Find where the given text appears and provide that cell's center as [x, y] coordinate. 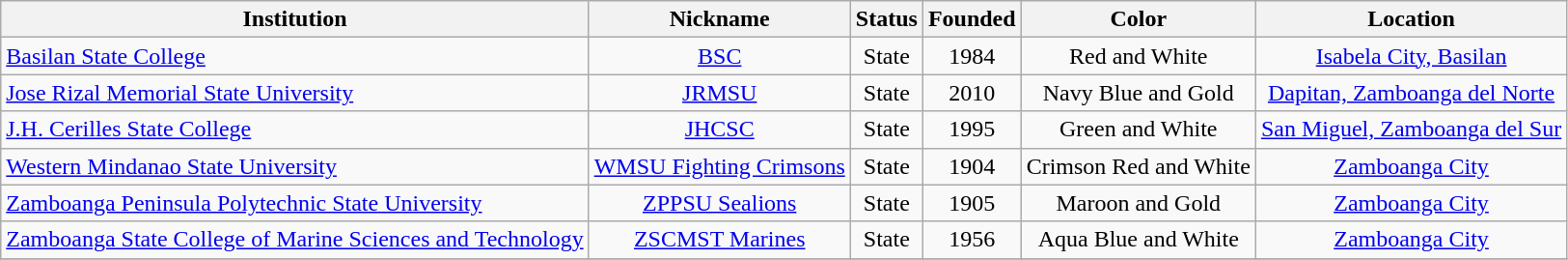
1905 [972, 203]
JRMSU [720, 93]
Founded [972, 19]
Nickname [720, 19]
Maroon and Gold [1139, 203]
J.H. Cerilles State College [295, 130]
Color [1139, 19]
Red and White [1139, 56]
Green and White [1139, 130]
BSC [720, 56]
Western Mindanao State University [295, 166]
WMSU Fighting Crimsons [720, 166]
ZSCMST Marines [720, 240]
Isabela City, Basilan [1411, 56]
Location [1411, 19]
Zamboanga State College of Marine Sciences and Technology [295, 240]
Zamboanga Peninsula Polytechnic State University [295, 203]
San Miguel, Zamboanga del Sur [1411, 130]
Status [886, 19]
Crimson Red and White [1139, 166]
1956 [972, 240]
Basilan State College [295, 56]
1984 [972, 56]
JHCSC [720, 130]
1995 [972, 130]
Jose Rizal Memorial State University [295, 93]
ZPPSU Sealions [720, 203]
2010 [972, 93]
Aqua Blue and White [1139, 240]
Dapitan, Zamboanga del Norte [1411, 93]
Navy Blue and Gold [1139, 93]
Institution [295, 19]
1904 [972, 166]
